Find where the given text appears and provide that cell's center as [x, y] coordinate. 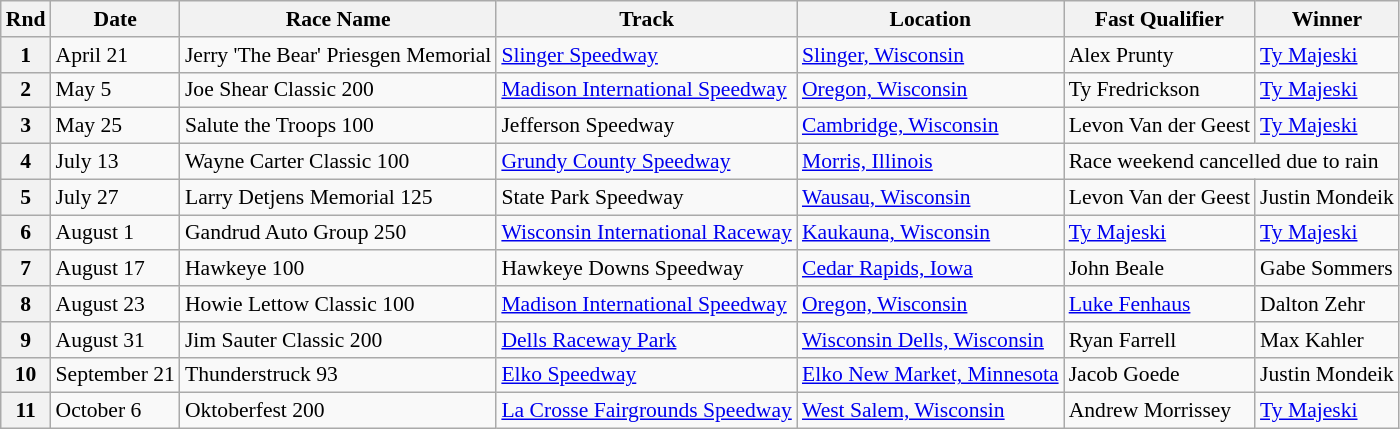
8 [26, 304]
August 31 [114, 340]
Wausau, Wisconsin [930, 197]
Hawkeye Downs Speedway [646, 269]
Jefferson Speedway [646, 126]
1 [26, 55]
Howie Lettow Classic 100 [338, 304]
Race weekend cancelled due to rain [1232, 162]
Rnd [26, 19]
May 5 [114, 90]
Elko Speedway [646, 375]
6 [26, 233]
La Crosse Fairgrounds Speedway [646, 411]
August 17 [114, 269]
2 [26, 90]
Fast Qualifier [1160, 19]
Grundy County Speedway [646, 162]
Cambridge, Wisconsin [930, 126]
7 [26, 269]
Wisconsin International Raceway [646, 233]
Larry Detjens Memorial 125 [338, 197]
April 21 [114, 55]
Jacob Goede [1160, 375]
Race Name [338, 19]
Ty Fredrickson [1160, 90]
Wayne Carter Classic 100 [338, 162]
August 23 [114, 304]
Salute the Troops 100 [338, 126]
Gabe Sommers [1327, 269]
Jim Sauter Classic 200 [338, 340]
Dells Raceway Park [646, 340]
West Salem, Wisconsin [930, 411]
Location [930, 19]
Elko New Market, Minnesota [930, 375]
4 [26, 162]
Andrew Morrissey [1160, 411]
Morris, Illinois [930, 162]
5 [26, 197]
September 21 [114, 375]
Oktoberfest 200 [338, 411]
Slinger Speedway [646, 55]
Cedar Rapids, Iowa [930, 269]
Slinger, Wisconsin [930, 55]
Alex Prunty [1160, 55]
Ryan Farrell [1160, 340]
August 1 [114, 233]
9 [26, 340]
3 [26, 126]
July 27 [114, 197]
Joe Shear Classic 200 [338, 90]
11 [26, 411]
Hawkeye 100 [338, 269]
John Beale [1160, 269]
Winner [1327, 19]
May 25 [114, 126]
July 13 [114, 162]
Thunderstruck 93 [338, 375]
Wisconsin Dells, Wisconsin [930, 340]
Track [646, 19]
State Park Speedway [646, 197]
Date [114, 19]
Luke Fenhaus [1160, 304]
10 [26, 375]
October 6 [114, 411]
Max Kahler [1327, 340]
Kaukauna, Wisconsin [930, 233]
Jerry 'The Bear' Priesgen Memorial [338, 55]
Dalton Zehr [1327, 304]
Gandrud Auto Group 250 [338, 233]
